Pinpoint the cell where the given text exists, returning its (X, Y) midpoint coordinate. 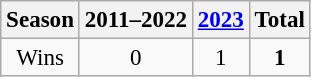
2023 (220, 20)
Season (40, 20)
Wins (40, 58)
2011–2022 (136, 20)
Total (280, 20)
0 (136, 58)
